Identify which cell holds the provided text, then report its (x, y) central coordinate. 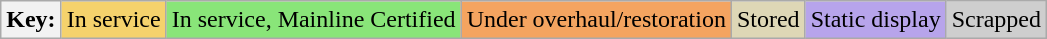
Static display (876, 20)
In service, Mainline Certified (314, 20)
Under overhaul/restoration (596, 20)
Stored (768, 20)
Scrapped (996, 20)
In service (114, 20)
Key: (31, 20)
